Determine the [X, Y] coordinate at the center of the cell enclosing the given text.  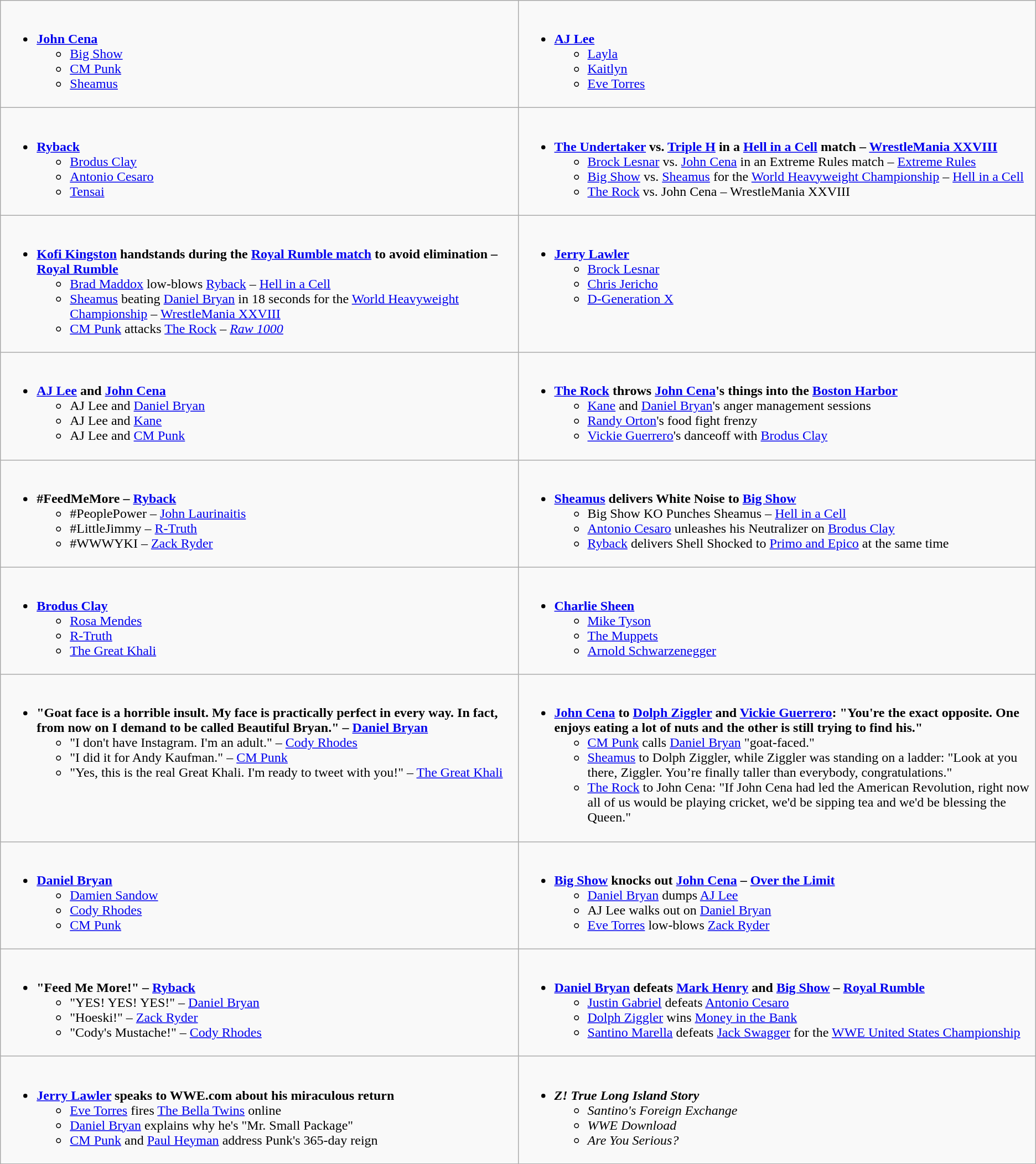
"Feed Me More!" – Ryback"YES! YES! YES!" – Daniel Bryan"Hoeski!" – Zack Ryder"Cody's Mustache!" – Cody Rhodes [259, 1002]
Jerry LawlerBrock LesnarChris JerichoD-Generation X [777, 284]
RybackBrodus ClayAntonio CesaroTensai [259, 162]
Brodus ClayRosa MendesR-TruthThe Great Khali [259, 621]
AJ LeeLaylaKaitlynEve Torres [777, 54]
Big Show knocks out John Cena – Over the LimitDaniel Bryan dumps AJ LeeAJ Lee walks out on Daniel BryanEve Torres low-blows Zack Ryder [777, 895]
Charlie SheenMike TysonThe MuppetsArnold Schwarzenegger [777, 621]
Z! True Long Island StorySantino's Foreign ExchangeWWE DownloadAre You Serious? [777, 1110]
John CenaBig ShowCM PunkSheamus [259, 54]
#FeedMeMore – Ryback#PeoplePower – John Laurinaitis#LittleJimmy – R-Truth#WWWYKI – Zack Ryder [259, 513]
Daniel BryanDamien SandowCody RhodesCM Punk [259, 895]
AJ Lee and John CenaAJ Lee and Daniel BryanAJ Lee and KaneAJ Lee and CM Punk [259, 406]
